Provide the (X, Y) coordinate of the cell's center where the given text is located.  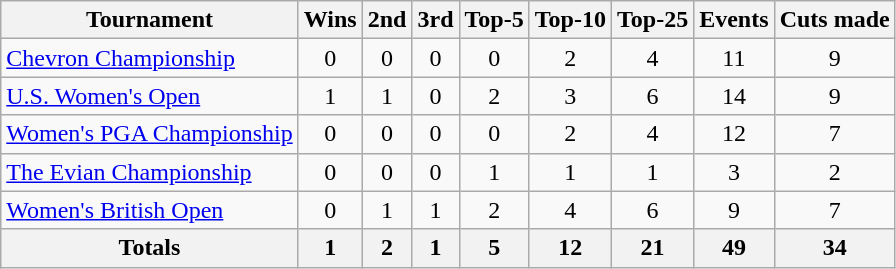
21 (652, 248)
Events (734, 20)
Women's British Open (150, 210)
Chevron Championship (150, 58)
Top-25 (652, 20)
49 (734, 248)
Wins (330, 20)
34 (834, 248)
Cuts made (834, 20)
Women's PGA Championship (150, 134)
3rd (436, 20)
The Evian Championship (150, 172)
2nd (387, 20)
Tournament (150, 20)
5 (494, 248)
Totals (150, 248)
11 (734, 58)
U.S. Women's Open (150, 96)
Top-5 (494, 20)
14 (734, 96)
Top-10 (570, 20)
